Pinpoint the cell where the given text exists, returning its (x, y) midpoint coordinate. 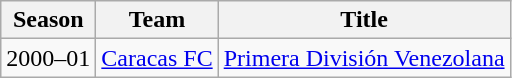
Season (48, 20)
Primera División Venezolana (364, 58)
Title (364, 20)
Team (157, 20)
Caracas FC (157, 58)
2000–01 (48, 58)
